Capture the cell that displays the provided text and extract its [X, Y] central coordinate. 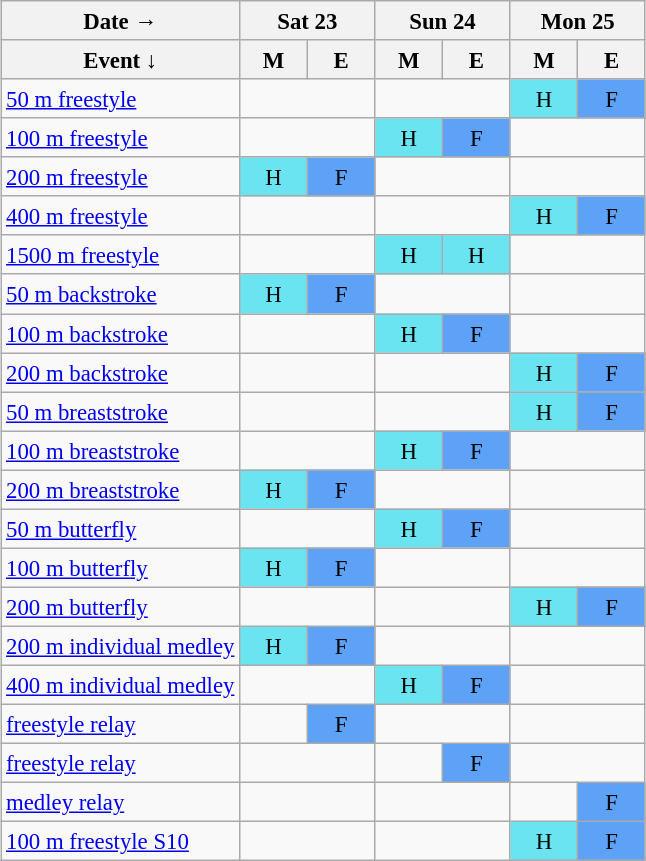
200 m freestyle [120, 176]
400 m freestyle [120, 216]
100 m freestyle S10 [120, 842]
50 m backstroke [120, 294]
medley relay [120, 802]
1500 m freestyle [120, 254]
Sat 23 [308, 20]
Event ↓ [120, 60]
100 m breaststroke [120, 450]
400 m individual medley [120, 684]
Sun 24 [442, 20]
200 m butterfly [120, 606]
100 m backstroke [120, 334]
200 m breaststroke [120, 490]
100 m freestyle [120, 138]
50 m freestyle [120, 98]
50 m breaststroke [120, 412]
200 m individual medley [120, 646]
50 m butterfly [120, 528]
200 m backstroke [120, 372]
100 m butterfly [120, 568]
Mon 25 [578, 20]
Date → [120, 20]
